Return the (x, y) coordinate for the center point of the cell that contains the specified text.  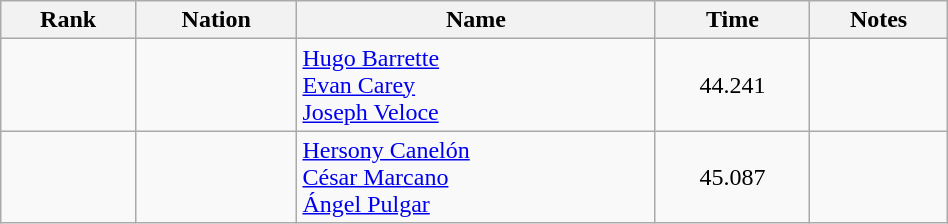
Rank (68, 20)
Hersony CanelónCésar MarcanoÁngel Pulgar (476, 177)
Time (732, 20)
Name (476, 20)
44.241 (732, 85)
Notes (878, 20)
45.087 (732, 177)
Hugo BarretteEvan CareyJoseph Veloce (476, 85)
Nation (216, 20)
